Identify which cell holds the provided text, then report its [x, y] central coordinate. 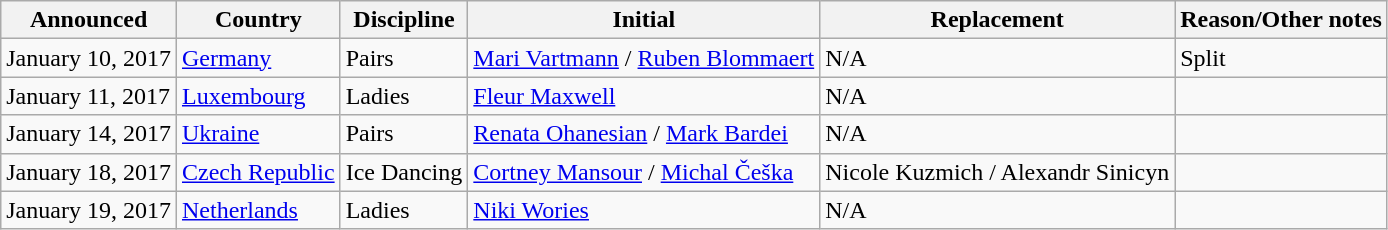
Niki Wories [644, 210]
Czech Republic [258, 172]
Luxembourg [258, 96]
January 19, 2017 [89, 210]
Ice Dancing [404, 172]
Ukraine [258, 134]
Netherlands [258, 210]
January 11, 2017 [89, 96]
Reason/Other notes [1282, 20]
Nicole Kuzmich / Alexandr Sinicyn [998, 172]
January 14, 2017 [89, 134]
Mari Vartmann / Ruben Blommaert [644, 58]
January 18, 2017 [89, 172]
Split [1282, 58]
Fleur Maxwell [644, 96]
Discipline [404, 20]
Replacement [998, 20]
Cortney Mansour / Michal Češka [644, 172]
Announced [89, 20]
Renata Ohanesian / Mark Bardei [644, 134]
Initial [644, 20]
Country [258, 20]
January 10, 2017 [89, 58]
Germany [258, 58]
